Extract the [x, y] coordinate from the center of the cell holding the provided text.  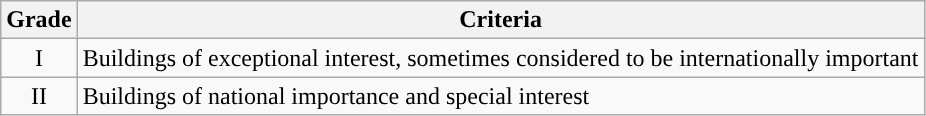
II [39, 96]
Buildings of exceptional interest, sometimes considered to be internationally important [500, 58]
Grade [39, 20]
Buildings of national importance and special interest [500, 96]
Criteria [500, 20]
I [39, 58]
